Determine the (X, Y) coordinate at the center of the cell enclosing the given text.  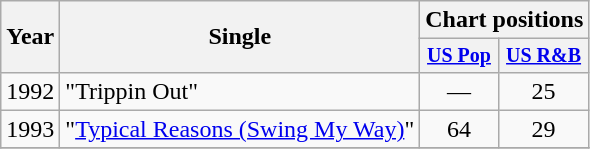
"Trippin Out" (240, 91)
1992 (30, 91)
64 (460, 129)
29 (544, 129)
25 (544, 91)
"Typical Reasons (Swing My Way)" (240, 129)
1993 (30, 129)
US R&B (544, 56)
Chart positions (504, 20)
— (460, 91)
US Pop (460, 56)
Single (240, 37)
Year (30, 37)
